Extract the [x, y] coordinate from the center of the cell holding the provided text.  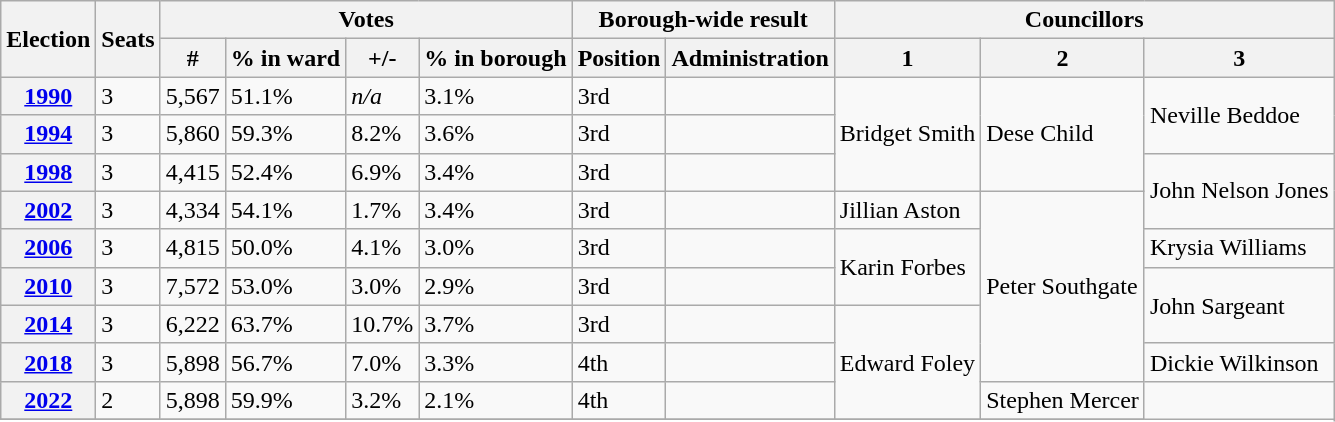
% in ward [285, 58]
John Sargeant [1239, 305]
2.1% [496, 400]
2002 [48, 210]
56.7% [285, 362]
Krysia Williams [1239, 248]
53.0% [285, 286]
6.9% [382, 172]
# [192, 58]
Neville Beddoe [1239, 115]
% in borough [496, 58]
8.2% [382, 134]
3.6% [496, 134]
Dese Child [1063, 134]
3.1% [496, 96]
3.2% [382, 400]
52.4% [285, 172]
10.7% [382, 324]
51.1% [285, 96]
2014 [48, 324]
4,334 [192, 210]
n/a [382, 96]
John Nelson Jones [1239, 191]
Borough-wide result [703, 20]
59.9% [285, 400]
50.0% [285, 248]
Edward Foley [907, 362]
2010 [48, 286]
54.1% [285, 210]
Election [48, 39]
5,860 [192, 134]
Karin Forbes [907, 267]
Stephen Mercer [1063, 400]
3.7% [496, 324]
6,222 [192, 324]
63.7% [285, 324]
1 [907, 58]
+/- [382, 58]
4,415 [192, 172]
2006 [48, 248]
Dickie Wilkinson [1239, 362]
1.7% [382, 210]
Seats [128, 39]
Bridget Smith [907, 134]
1994 [48, 134]
Position [619, 58]
59.3% [285, 134]
Administration [750, 58]
7,572 [192, 286]
Jillian Aston [907, 210]
2018 [48, 362]
4.1% [382, 248]
1990 [48, 96]
2022 [48, 400]
4,815 [192, 248]
3.3% [496, 362]
Votes [366, 20]
Councillors [1084, 20]
1998 [48, 172]
Peter Southgate [1063, 286]
2.9% [496, 286]
5,567 [192, 96]
7.0% [382, 362]
